Return (X, Y) of the center of cell containing provided text 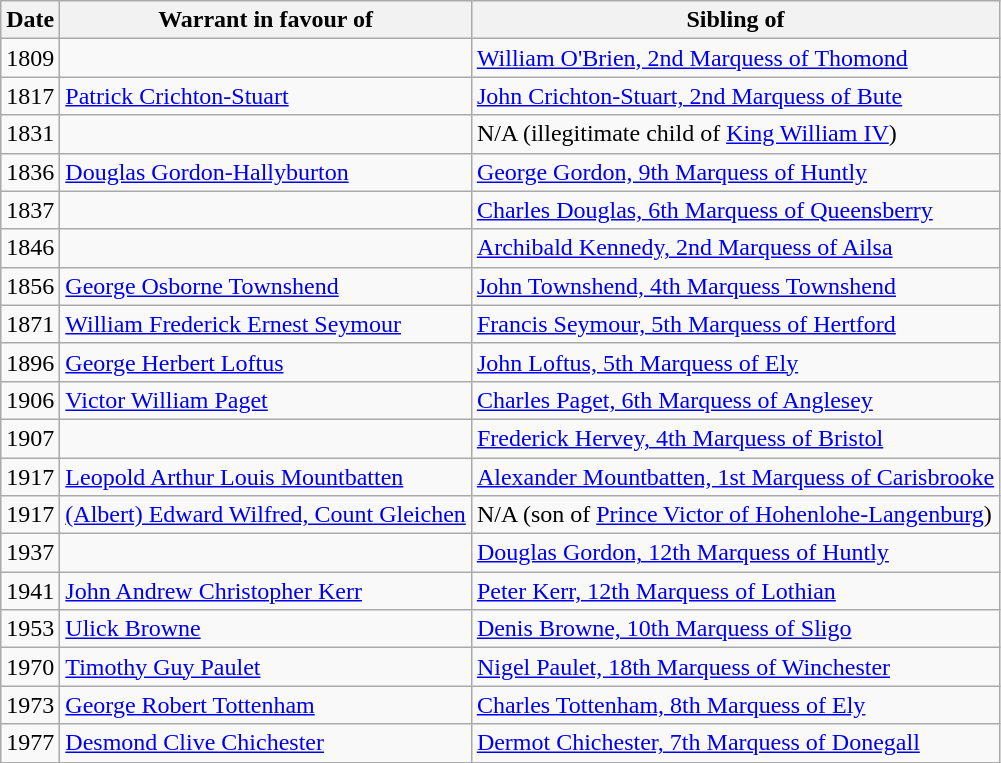
(Albert) Edward Wilfred, Count Gleichen (266, 515)
George Gordon, 9th Marquess of Huntly (735, 172)
Alexander Mountbatten, 1st Marquess of Carisbrooke (735, 477)
Victor William Paget (266, 400)
Peter Kerr, 12th Marquess of Lothian (735, 591)
Nigel Paulet, 18th Marquess of Winchester (735, 667)
1837 (30, 210)
Charles Paget, 6th Marquess of Anglesey (735, 400)
George Herbert Loftus (266, 362)
John Townshend, 4th Marquess Townshend (735, 286)
Douglas Gordon-Hallyburton (266, 172)
Desmond Clive Chichester (266, 743)
Charles Tottenham, 8th Marquess of Ely (735, 705)
Archibald Kennedy, 2nd Marquess of Ailsa (735, 248)
Frederick Hervey, 4th Marquess of Bristol (735, 438)
Charles Douglas, 6th Marquess of Queensberry (735, 210)
1941 (30, 591)
1809 (30, 58)
1937 (30, 553)
N/A (illegitimate child of King William IV) (735, 134)
Patrick Crichton-Stuart (266, 96)
1977 (30, 743)
1970 (30, 667)
1831 (30, 134)
1817 (30, 96)
John Andrew Christopher Kerr (266, 591)
1953 (30, 629)
Sibling of (735, 20)
Francis Seymour, 5th Marquess of Hertford (735, 324)
Dermot Chichester, 7th Marquess of Donegall (735, 743)
George Robert Tottenham (266, 705)
Ulick Browne (266, 629)
1973 (30, 705)
1846 (30, 248)
Denis Browne, 10th Marquess of Sligo (735, 629)
Timothy Guy Paulet (266, 667)
Leopold Arthur Louis Mountbatten (266, 477)
1871 (30, 324)
John Crichton-Stuart, 2nd Marquess of Bute (735, 96)
1906 (30, 400)
Date (30, 20)
George Osborne Townshend (266, 286)
William Frederick Ernest Seymour (266, 324)
Warrant in favour of (266, 20)
1896 (30, 362)
1856 (30, 286)
John Loftus, 5th Marquess of Ely (735, 362)
N/A (son of Prince Victor of Hohenlohe-Langenburg) (735, 515)
William O'Brien, 2nd Marquess of Thomond (735, 58)
Douglas Gordon, 12th Marquess of Huntly (735, 553)
1907 (30, 438)
1836 (30, 172)
